Locate the cell with the specified text and output its [X, Y] center coordinate. 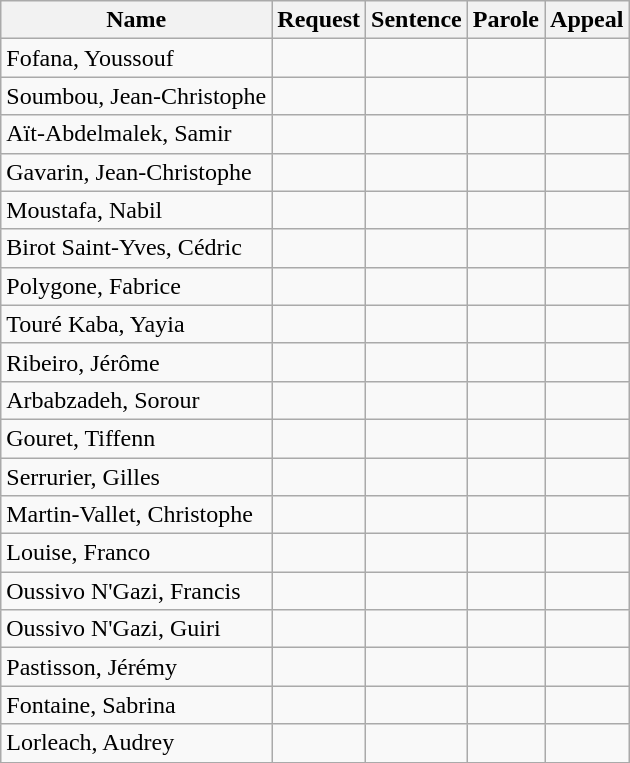
Ribeiro, Jérôme [136, 362]
Touré Kaba, Yayia [136, 324]
Oussivo N'Gazi, Francis [136, 591]
Louise, Franco [136, 553]
Parole [506, 20]
Name [136, 20]
Serrurier, Gilles [136, 477]
Martin-Vallet, Christophe [136, 515]
Request [319, 20]
Oussivo N'Gazi, Guiri [136, 629]
Moustafa, Nabil [136, 210]
Birot Saint-Yves, Cédric [136, 248]
Fontaine, Sabrina [136, 705]
Soumbou, Jean-Christophe [136, 96]
Lorleach, Audrey [136, 743]
Appeal [587, 20]
Arbabzadeh, Sorour [136, 400]
Aït-Abdelmalek, Samir [136, 134]
Gouret, Tiffenn [136, 438]
Gavarin, Jean-Christophe [136, 172]
Pastisson, Jérémy [136, 667]
Sentence [417, 20]
Polygone, Fabrice [136, 286]
Fofana, Youssouf [136, 58]
